Output the (x, y) coordinate of the center of the cell containing the given text.  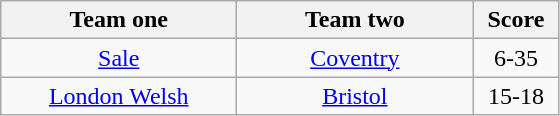
15-18 (516, 96)
London Welsh (119, 96)
Sale (119, 58)
Team two (355, 20)
Bristol (355, 96)
Coventry (355, 58)
Score (516, 20)
6-35 (516, 58)
Team one (119, 20)
